Extract the [x, y] coordinate from the center of the cell holding the provided text.  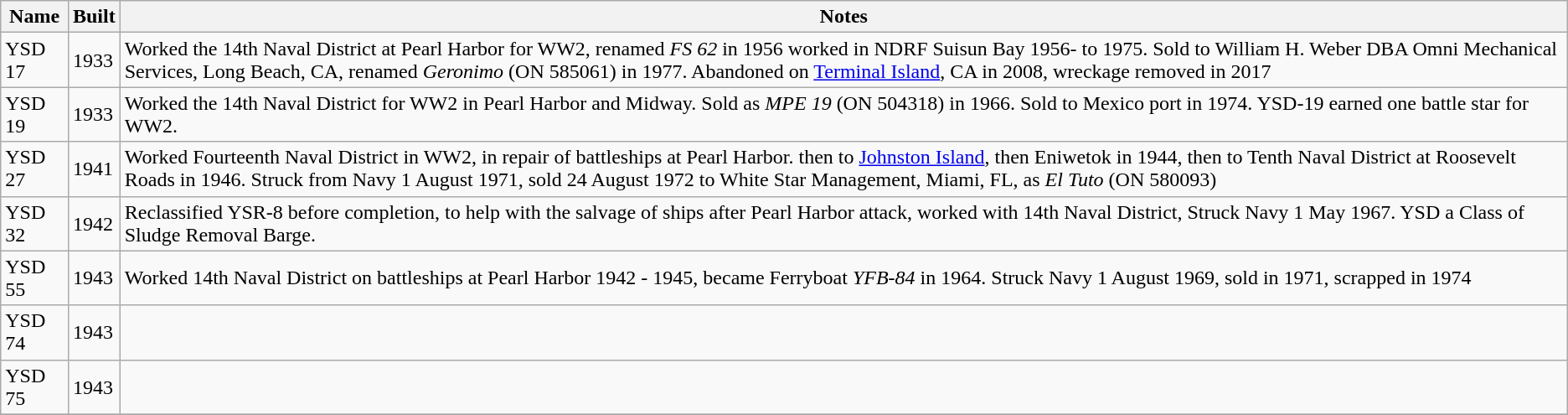
1941 [94, 169]
YSD 74 [35, 332]
YSD 75 [35, 387]
YSD 17 [35, 60]
YSD 55 [35, 278]
Notes [843, 17]
YSD 19 [35, 114]
Built [94, 17]
YSD 32 [35, 223]
Name [35, 17]
YSD 27 [35, 169]
1942 [94, 223]
